Find where the given text appears and provide that cell's center as (x, y) coordinate. 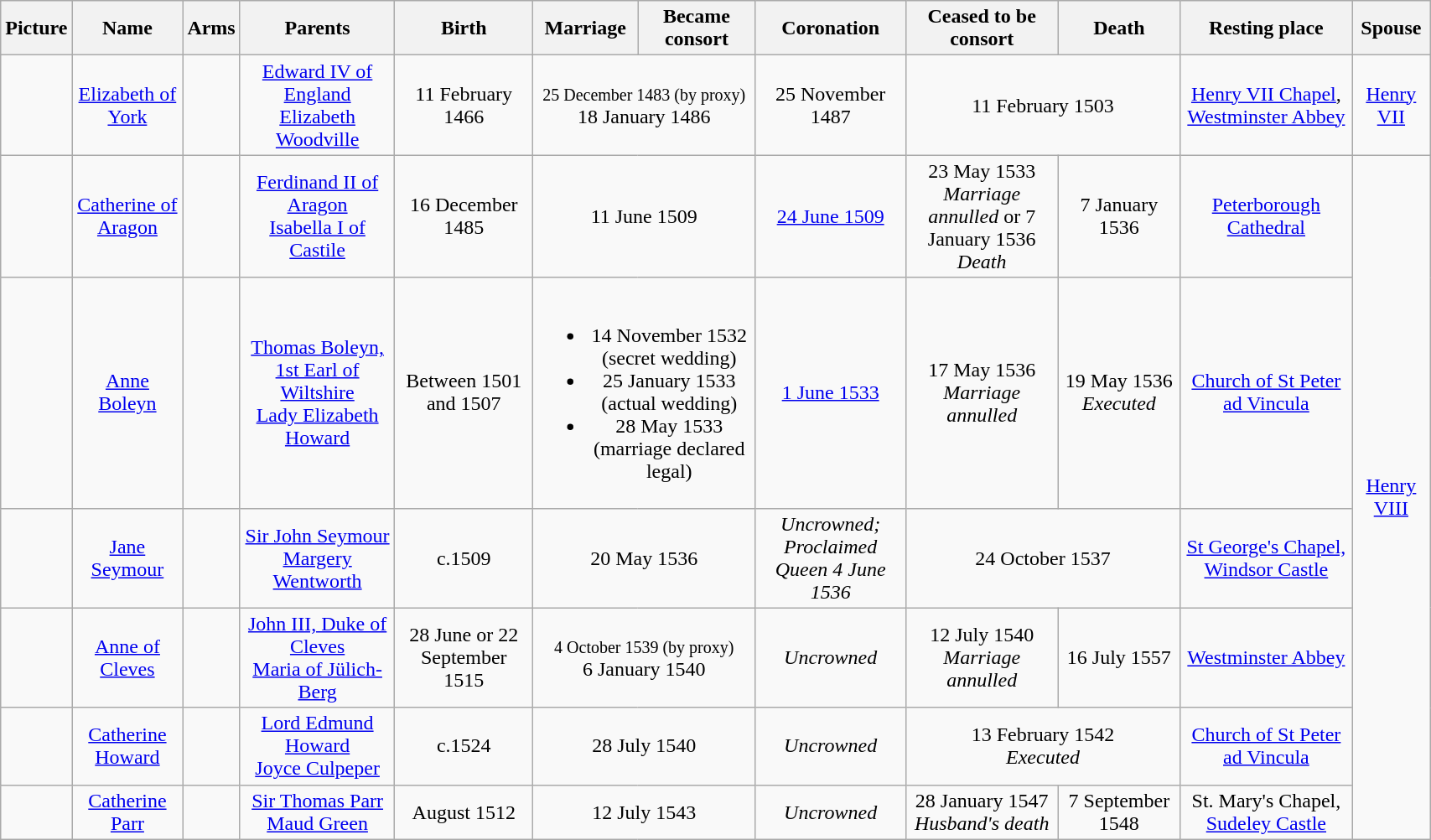
Jane Seymour (127, 558)
11 June 1509 (644, 216)
St. Mary's Chapel, Sudeley Castle (1266, 811)
Sir John Seymour Margery Wentworth (317, 558)
25 November 1487 (830, 106)
7 January 1536 (1119, 216)
Anne of Cleves (127, 657)
28 January 1547Husband's death (982, 811)
Sir Thomas Parr Maud Green (317, 811)
Catherine Howard (127, 746)
Henry VII Chapel, Westminster Abbey (1266, 106)
17 May 1536Marriage annulled (982, 392)
c.1509 (464, 558)
14 November 1532 (secret wedding)25 January 1533 (actual wedding)28 May 1533 (marriage declared legal) (644, 392)
7 September 1548 (1119, 811)
Arms (211, 29)
Catherine of Aragon (127, 216)
Ferdinand II of Aragon Isabella I of Castile (317, 216)
Henry VIII (1392, 497)
12 July 1543 (644, 811)
Parents (317, 29)
Picture (37, 29)
16 December 1485 (464, 216)
24 June 1509 (830, 216)
Marriage (585, 29)
4 October 1539 (by proxy)6 January 1540 (644, 657)
August 1512 (464, 811)
Edward IV of England Elizabeth Woodville (317, 106)
28 July 1540 (644, 746)
Uncrowned;Proclaimed Queen 4 June 1536 (830, 558)
Thomas Boleyn, 1st Earl of Wiltshire Lady Elizabeth Howard (317, 392)
23 May 1533Marriage annulled or 7 January 1536Death (982, 216)
St George's Chapel, Windsor Castle (1266, 558)
Westminster Abbey (1266, 657)
Spouse (1392, 29)
12 July 1540Marriage annulled (982, 657)
13 February 1542Executed (1043, 746)
11 February 1503 (1043, 106)
16 July 1557 (1119, 657)
20 May 1536 (644, 558)
Resting place (1266, 29)
Birth (464, 29)
Elizabeth of York (127, 106)
Became consort (697, 29)
Catherine Parr (127, 811)
Anne Boleyn (127, 392)
24 October 1537 (1043, 558)
28 June or 22 September 1515 (464, 657)
Name (127, 29)
Ceased to be consort (982, 29)
Peterborough Cathedral (1266, 216)
11 February 1466 (464, 106)
c.1524 (464, 746)
Lord Edmund Howard Joyce Culpeper (317, 746)
1 June 1533 (830, 392)
Death (1119, 29)
Coronation (830, 29)
John III, Duke of Cleves Maria of Jülich-Berg (317, 657)
19 May 1536 Executed (1119, 392)
25 December 1483 (by proxy)18 January 1486 (644, 106)
Henry VII (1392, 106)
Between 1501 and 1507 (464, 392)
